Extract the [x, y] coordinate from the center of the cell holding the provided text.  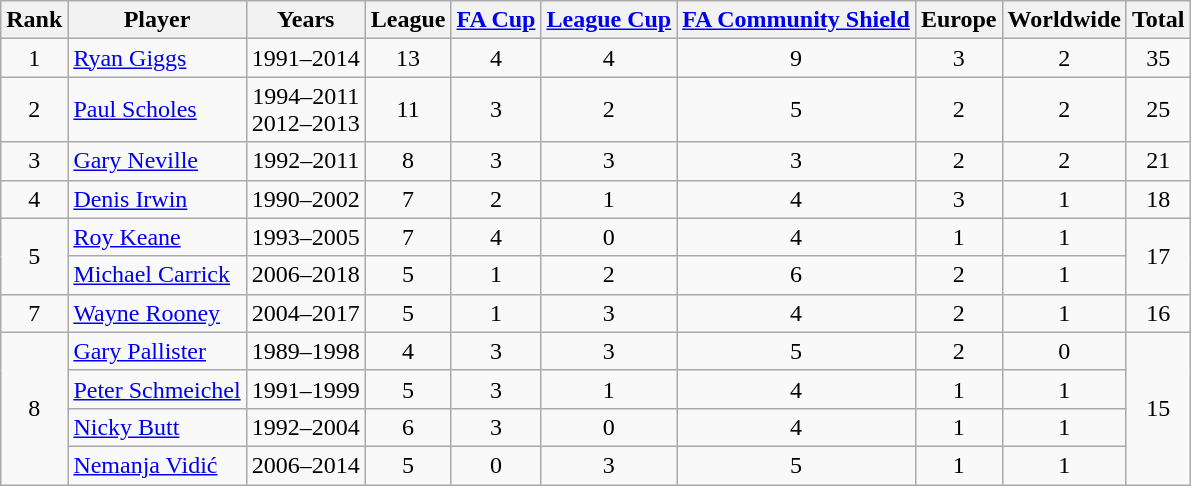
Player [157, 20]
FA Community Shield [796, 20]
1990–2002 [306, 199]
Years [306, 20]
9 [796, 58]
2004–2017 [306, 313]
25 [1158, 110]
2006–2014 [306, 465]
FA Cup [496, 20]
Wayne Rooney [157, 313]
13 [408, 58]
1992–2011 [306, 161]
2006–2018 [306, 275]
Worldwide [1064, 20]
35 [1158, 58]
Europe [958, 20]
Gary Pallister [157, 351]
Rank [34, 20]
11 [408, 110]
1994–20112012–2013 [306, 110]
1991–2014 [306, 58]
Roy Keane [157, 237]
21 [1158, 161]
Paul Scholes [157, 110]
Total [1158, 20]
Nicky Butt [157, 427]
Denis Irwin [157, 199]
1992–2004 [306, 427]
16 [1158, 313]
1993–2005 [306, 237]
18 [1158, 199]
Nemanja Vidić [157, 465]
Gary Neville [157, 161]
Peter Schmeichel [157, 389]
League [408, 20]
League Cup [609, 20]
Michael Carrick [157, 275]
15 [1158, 408]
Ryan Giggs [157, 58]
1989–1998 [306, 351]
1991–1999 [306, 389]
17 [1158, 256]
